Output the [x, y] coordinate of the center of the cell containing the given text.  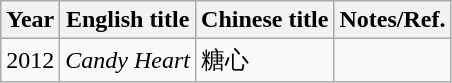
Chinese title [265, 20]
2012 [30, 60]
Candy Heart [128, 60]
English title [128, 20]
Notes/Ref. [392, 20]
糖心 [265, 60]
Year [30, 20]
